Find where the given text appears and provide that cell's center as (x, y) coordinate. 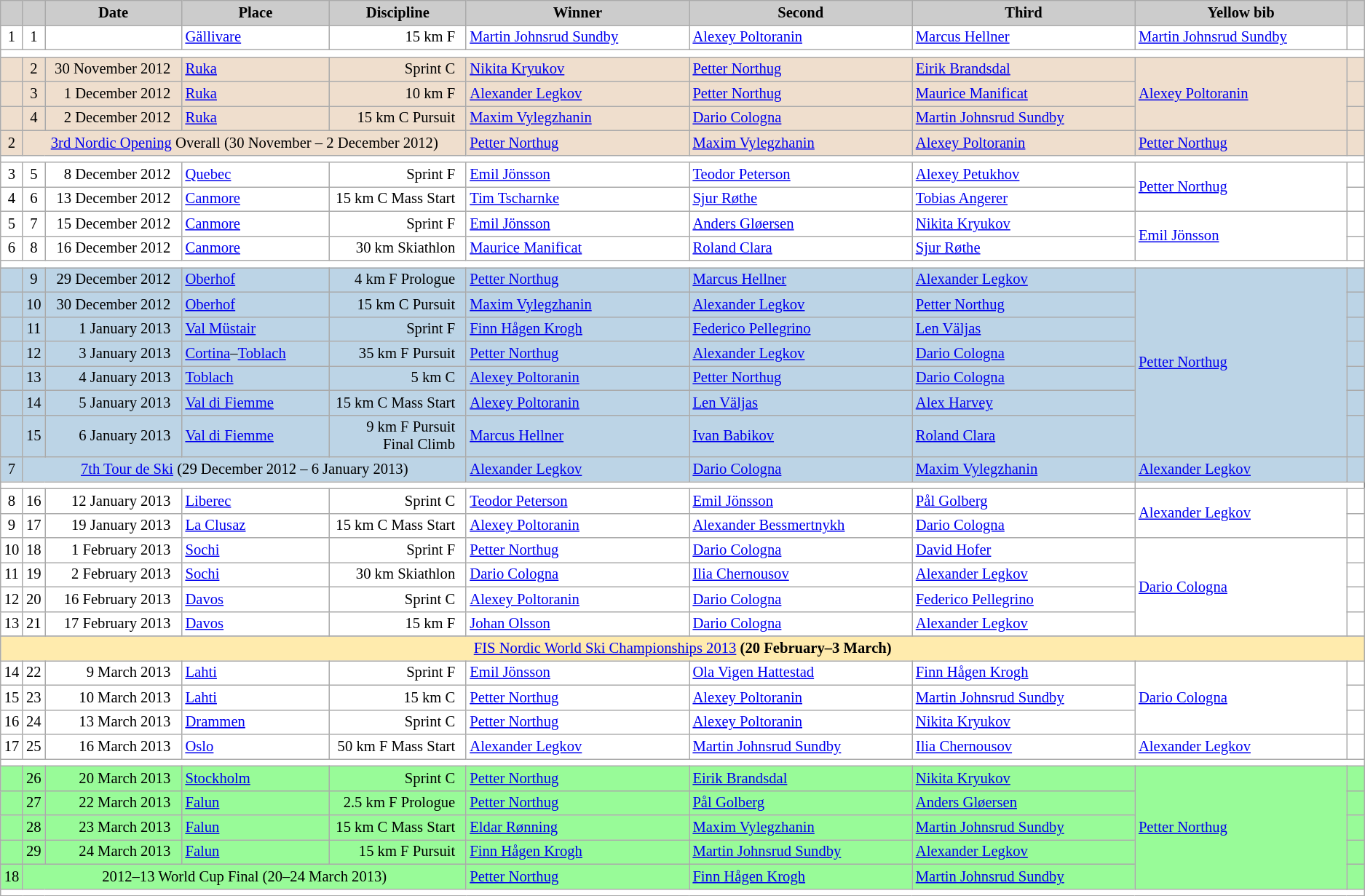
13 March 2013 (114, 722)
La Clusaz (256, 526)
Alexey Petukhov (1024, 174)
29 December 2012 (114, 279)
27 (33, 803)
15 December 2012 (114, 223)
17 February 2013 (114, 624)
19 January 2013 (114, 526)
8 December 2012 (114, 174)
Tobias Angerer (1024, 199)
9 km F Pursuit Final Climb (397, 436)
7th Tour de Ski (29 December 2012 – 6 January 2013) (245, 469)
3rd Nordic Opening Overall (30 November – 2 December 2012) (245, 143)
30 November 2012 (114, 69)
Third (1024, 12)
Johan Olsson (577, 624)
Cortina–Toblach (256, 353)
10 March 2013 (114, 697)
Oslo (256, 746)
Place (256, 12)
2012–13 World Cup Final (20–24 March 2013) (245, 876)
1 January 2013 (114, 329)
23 March 2013 (114, 828)
1 February 2013 (114, 550)
25 (33, 746)
Eldar Rønning (577, 828)
6 January 2013 (114, 436)
5 January 2013 (114, 403)
Gällivare (256, 37)
3 January 2013 (114, 353)
2.5 km F Prologue (397, 803)
9 March 2013 (114, 673)
2 December 2012 (114, 118)
Drammen (256, 722)
20 (33, 599)
Yellow bib (1241, 12)
23 (33, 697)
5 km C (397, 378)
4 km F Prologue (397, 279)
50 km F Mass Start (397, 746)
12 January 2013 (114, 501)
Stockholm (256, 778)
28 (33, 828)
Val Müstair (256, 329)
Date (114, 12)
15 km C (397, 697)
FIS Nordic World Ski Championships 2013 (20 February–3 March) (683, 649)
Ivan Babikov (800, 436)
15 km F Pursuit (397, 852)
Winner (577, 12)
Alex Harvey (1024, 403)
20 March 2013 (114, 778)
Discipline (397, 12)
Ola Vigen Hattestad (800, 673)
1 December 2012 (114, 94)
30 December 2012 (114, 304)
35 km F Pursuit (397, 353)
Quebec (256, 174)
26 (33, 778)
2 February 2013 (114, 574)
Second (800, 12)
Tim Tscharnke (577, 199)
16 February 2013 (114, 599)
21 (33, 624)
16 March 2013 (114, 746)
19 (33, 574)
24 (33, 722)
16 December 2012 (114, 248)
13 December 2012 (114, 199)
Alexander Bessmertnykh (800, 526)
22 (33, 673)
David Hofer (1024, 550)
10 km F (397, 94)
Toblach (256, 378)
24 March 2013 (114, 852)
22 March 2013 (114, 803)
4 January 2013 (114, 378)
29 (33, 852)
Liberec (256, 501)
